Pinpoint the cell where the given text exists, returning its [x, y] midpoint coordinate. 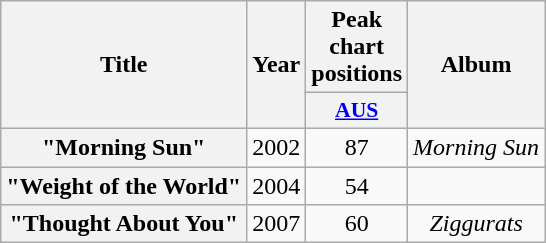
2002 [276, 147]
Peak chart positions [357, 47]
Title [124, 65]
Year [276, 65]
AUS [357, 111]
2007 [276, 224]
Morning Sun [476, 147]
"Weight of the World" [124, 185]
60 [357, 224]
Ziggurats [476, 224]
2004 [276, 185]
"Morning Sun" [124, 147]
"Thought About You" [124, 224]
Album [476, 65]
54 [357, 185]
87 [357, 147]
